Output the (x, y) coordinate of the center of the cell containing the given text.  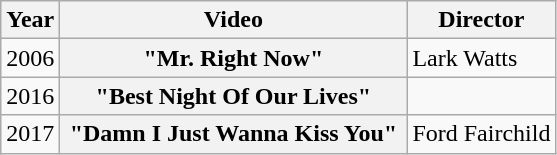
"Mr. Right Now" (234, 58)
Video (234, 20)
Director (482, 20)
"Damn I Just Wanna Kiss You" (234, 134)
"Best Night Of Our Lives" (234, 96)
2017 (30, 134)
2006 (30, 58)
Ford Fairchild (482, 134)
Year (30, 20)
2016 (30, 96)
Lark Watts (482, 58)
